Return the (x, y) coordinate for the center point of the cell that contains the specified text.  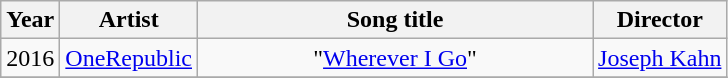
Year (30, 20)
OneRepublic (129, 58)
Joseph Kahn (660, 58)
Artist (129, 20)
Song title (396, 20)
Director (660, 20)
"Wherever I Go" (396, 58)
2016 (30, 58)
